For the text-containing cell, return its midpoint in [x, y] coordinate format. 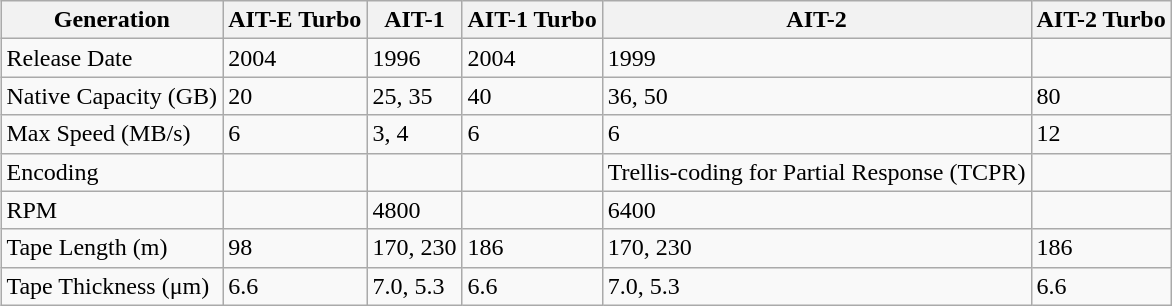
Max Speed (MB/s) [112, 134]
Tape Thickness (μm) [112, 286]
AIT-E Turbo [295, 20]
Tape Length (m) [112, 248]
3, 4 [414, 134]
AIT-1 [414, 20]
Generation [112, 20]
Trellis-coding for Partial Response (TCPR) [816, 172]
1999 [816, 58]
12 [1101, 134]
25, 35 [414, 96]
AIT-2 [816, 20]
1996 [414, 58]
80 [1101, 96]
98 [295, 248]
AIT-1 Turbo [532, 20]
Release Date [112, 58]
Native Capacity (GB) [112, 96]
RPM [112, 210]
20 [295, 96]
Encoding [112, 172]
AIT-2 Turbo [1101, 20]
40 [532, 96]
36, 50 [816, 96]
6400 [816, 210]
4800 [414, 210]
